Identify which cell holds the provided text, then report its [X, Y] central coordinate. 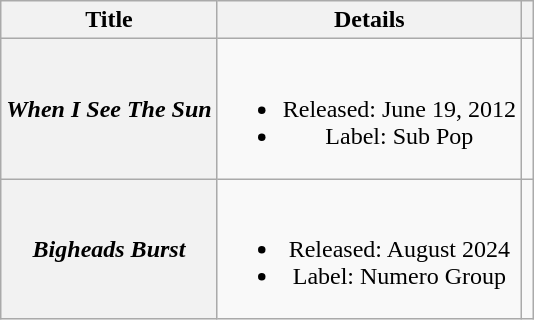
Details [369, 20]
Title [109, 20]
Released: June 19, 2012Label: Sub Pop [369, 109]
Released: August 2024Label: Numero Group [369, 249]
Bigheads Burst [109, 249]
When I See The Sun [109, 109]
